Find where the given text appears and provide that cell's center as (x, y) coordinate. 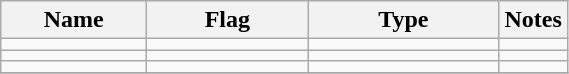
Name (74, 20)
Flag (228, 20)
Notes (533, 20)
Type (404, 20)
